Search for the cell housing the specified text and yield its [x, y] center coordinate. 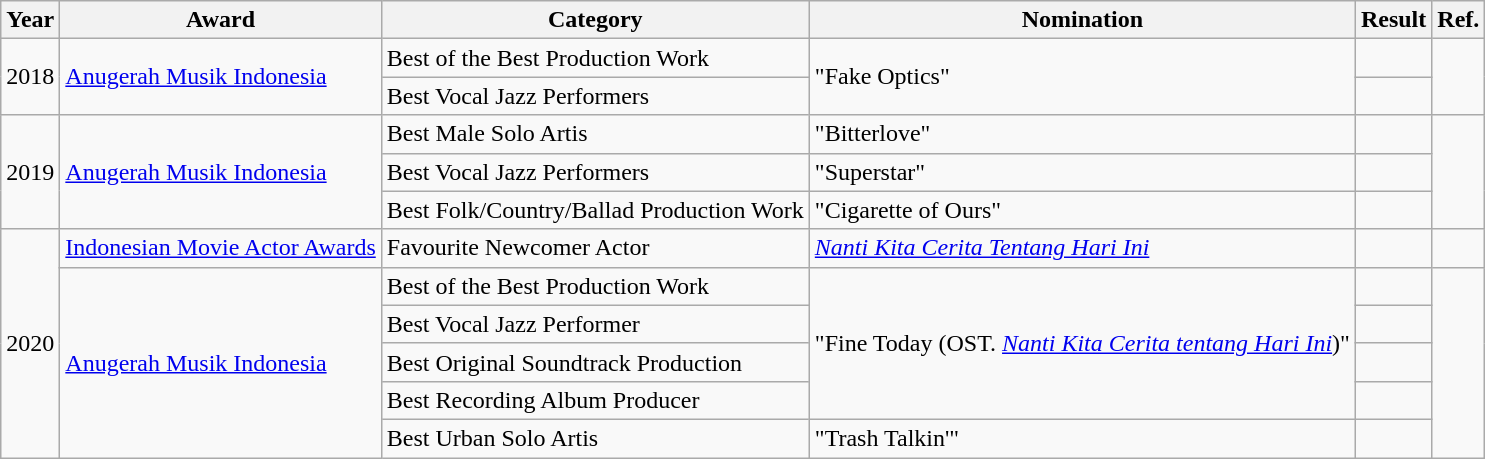
Category [595, 20]
Nomination [1082, 20]
"Fine Today (OST. Nanti Kita Cerita tentang Hari Ini)" [1082, 343]
Year [30, 20]
"Cigarette of Ours" [1082, 210]
Best Folk/Country/Ballad Production Work [595, 210]
"Bitterlove" [1082, 134]
"Trash Talkin'" [1082, 438]
2018 [30, 77]
"Superstar" [1082, 172]
Award [220, 20]
Best Male Solo Artis [595, 134]
2019 [30, 172]
Best Original Soundtrack Production [595, 362]
Indonesian Movie Actor Awards [220, 248]
Result [1393, 20]
Best Recording Album Producer [595, 400]
2020 [30, 343]
Best Vocal Jazz Performer [595, 324]
Favourite Newcomer Actor [595, 248]
"Fake Optics" [1082, 77]
Ref. [1458, 20]
Nanti Kita Cerita Tentang Hari Ini [1082, 248]
Best Urban Solo Artis [595, 438]
